Scan for the cell matching the given text and deliver its [X, Y] coordinate at center. 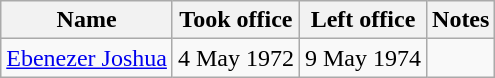
Ebenezer Joshua [87, 58]
4 May 1972 [236, 58]
Notes [461, 20]
9 May 1974 [362, 58]
Name [87, 20]
Left office [362, 20]
Took office [236, 20]
